From the cell containing the given text, extract its center point as [x, y] coordinate. 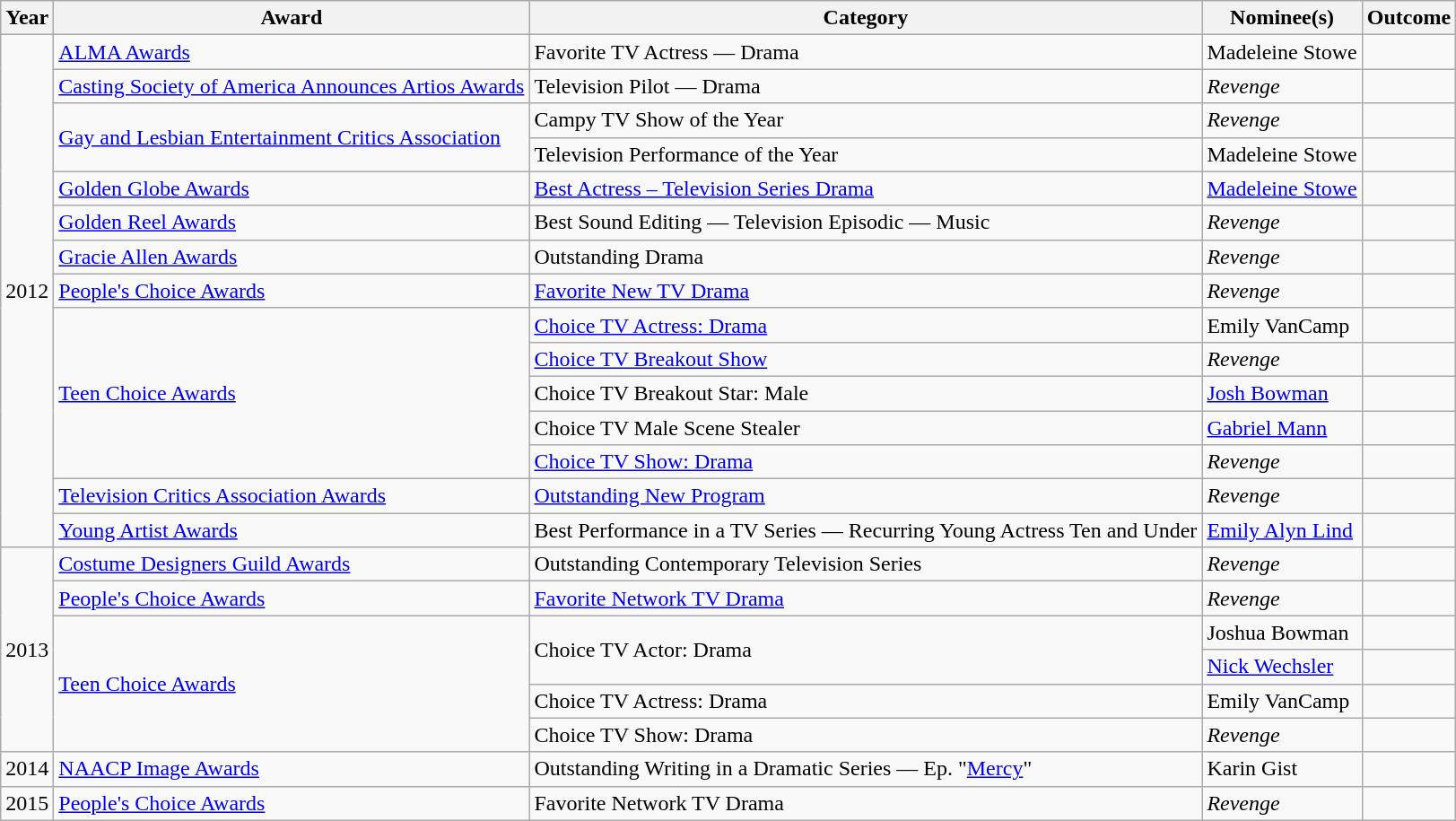
Outcome [1408, 18]
Young Artist Awards [292, 530]
Golden Reel Awards [292, 223]
Best Performance in a TV Series — Recurring Young Actress Ten and Under [866, 530]
Television Pilot — Drama [866, 86]
Nominee(s) [1282, 18]
Outstanding Writing in a Dramatic Series — Ep. "Mercy" [866, 769]
Nick Wechsler [1282, 667]
Outstanding New Program [866, 496]
Best Sound Editing — Television Episodic — Music [866, 223]
Category [866, 18]
2014 [27, 769]
Emily Alyn Lind [1282, 530]
Casting Society of America Announces Artios Awards [292, 86]
Outstanding Contemporary Television Series [866, 564]
Joshua Bowman [1282, 633]
2012 [27, 291]
Award [292, 18]
NAACP Image Awards [292, 769]
Choice TV Actor: Drama [866, 650]
Costume Designers Guild Awards [292, 564]
2015 [27, 803]
ALMA Awards [292, 52]
Outstanding Drama [866, 257]
Best Actress – Television Series Drama [866, 188]
Golden Globe Awards [292, 188]
Gay and Lesbian Entertainment Critics Association [292, 137]
Campy TV Show of the Year [866, 120]
Choice TV Breakout Star: Male [866, 393]
Favorite New TV Drama [866, 291]
Karin Gist [1282, 769]
2013 [27, 650]
Choice TV Breakout Show [866, 359]
Television Performance of the Year [866, 154]
Gracie Allen Awards [292, 257]
Television Critics Association Awards [292, 496]
Year [27, 18]
Choice TV Male Scene Stealer [866, 428]
Gabriel Mann [1282, 428]
Favorite TV Actress — Drama [866, 52]
Josh Bowman [1282, 393]
